Search for the cell housing the specified text and yield its [X, Y] center coordinate. 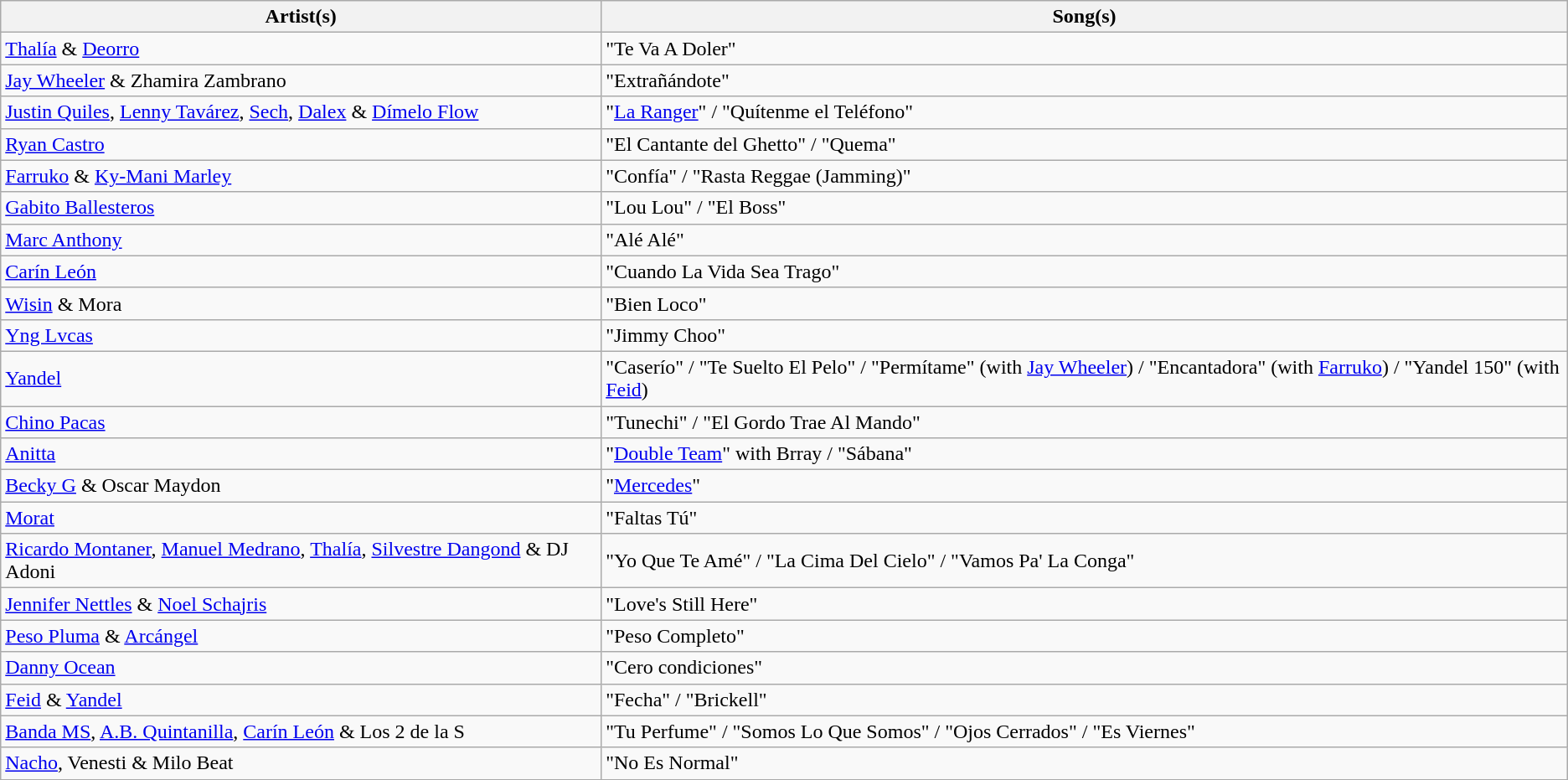
"Yo Que Te Amé" / "La Cima Del Cielo" / "Vamos Pa' La Conga" [1085, 561]
Banda MS, A.B. Quintanilla, Carín León & Los 2 de la S [302, 731]
Anitta [302, 454]
Chino Pacas [302, 421]
"Cuando La Vida Sea Trago" [1085, 271]
"Bien Loco" [1085, 303]
Jay Wheeler & Zhamira Zambrano [302, 80]
Ryan Castro [302, 144]
Artist(s) [302, 17]
"Faltas Tú" [1085, 518]
"Peso Completo" [1085, 636]
"Double Team" with Brray / "Sábana" [1085, 454]
"No Es Normal" [1085, 763]
Morat [302, 518]
"Confía" / "Rasta Reggae (Jamming)" [1085, 176]
Ricardo Montaner, Manuel Medrano, Thalía, Silvestre Dangond & DJ Adoni [302, 561]
"Fecha" / "Brickell" [1085, 700]
Thalía & Deorro [302, 49]
Yandel [302, 379]
Feid & Yandel [302, 700]
Nacho, Venesti & Milo Beat [302, 763]
Danny Ocean [302, 668]
"Jimmy Choo" [1085, 335]
"Tu Perfume" / "Somos Lo Que Somos" / "Ojos Cerrados" / "Es Viernes" [1085, 731]
Becky G & Oscar Maydon [302, 486]
"Cero condiciones" [1085, 668]
Song(s) [1085, 17]
"Love's Still Here" [1085, 604]
"Te Va A Doler" [1085, 49]
Marc Anthony [302, 240]
Farruko & Ky-Mani Marley [302, 176]
"Extrañándote" [1085, 80]
Gabito Ballesteros [302, 208]
Peso Pluma & Arcángel [302, 636]
"Alé Alé" [1085, 240]
Wisin & Mora [302, 303]
"Tunechi" / "El Gordo Trae Al Mando" [1085, 421]
Carín León [302, 271]
"Caserío" / "Te Suelto El Pelo" / "Permítame" (with Jay Wheeler) / "Encantadora" (with Farruko) / "Yandel 150" (with Feid) [1085, 379]
Jennifer Nettles & Noel Schajris [302, 604]
"El Cantante del Ghetto" / "Quema" [1085, 144]
"Mercedes" [1085, 486]
Justin Quiles, Lenny Tavárez, Sech, Dalex & Dímelo Flow [302, 112]
"Lou Lou" / "El Boss" [1085, 208]
Yng Lvcas [302, 335]
"La Ranger" / "Quítenme el Teléfono" [1085, 112]
